Capture the cell that displays the provided text and extract its [X, Y] central coordinate. 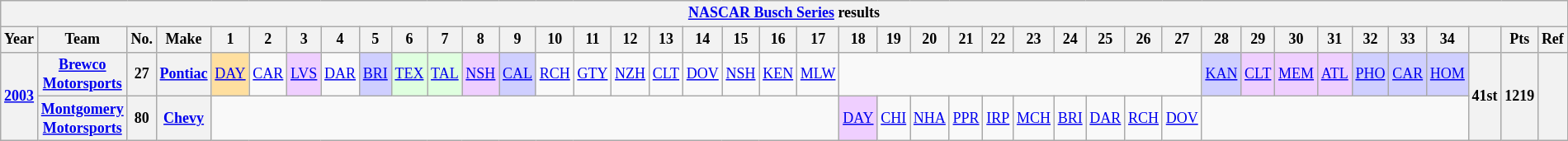
MEM [1296, 74]
30 [1296, 40]
Pontiac [183, 74]
16 [778, 40]
20 [930, 40]
12 [631, 40]
PHO [1370, 74]
Ref [1553, 40]
80 [142, 119]
23 [1034, 40]
14 [702, 40]
MCH [1034, 119]
13 [665, 40]
IRP [999, 119]
24 [1070, 40]
28 [1221, 40]
Year [20, 40]
2 [268, 40]
ATL [1334, 74]
3 [304, 40]
NHA [930, 119]
Make [183, 40]
Montgomery Motorsports [83, 119]
Brewco Motorsports [83, 74]
TAL [445, 74]
17 [817, 40]
29 [1258, 40]
NZH [631, 74]
33 [1408, 40]
PPR [966, 119]
LVS [304, 74]
CAL [518, 74]
6 [409, 40]
1 [230, 40]
31 [1334, 40]
Team [83, 40]
TEX [409, 74]
34 [1448, 40]
KEN [778, 74]
1219 [1520, 96]
7 [445, 40]
9 [518, 40]
No. [142, 40]
Pts [1520, 40]
25 [1106, 40]
4 [340, 40]
MLW [817, 74]
26 [1144, 40]
10 [555, 40]
19 [894, 40]
8 [480, 40]
32 [1370, 40]
2003 [20, 96]
GTY [593, 74]
5 [375, 40]
HOM [1448, 74]
CHI [894, 119]
KAN [1221, 74]
11 [593, 40]
22 [999, 40]
18 [858, 40]
41st [1485, 96]
21 [966, 40]
15 [741, 40]
NASCAR Busch Series results [784, 13]
Chevy [183, 119]
